Extract the (X, Y) coordinate from the center of the cell holding the provided text.  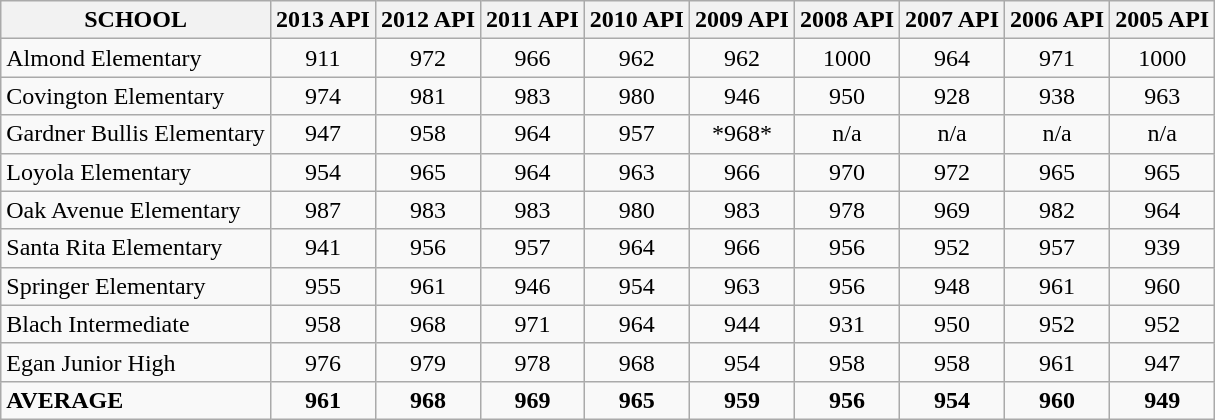
AVERAGE (136, 400)
Santa Rita Elementary (136, 248)
Blach Intermediate (136, 324)
911 (322, 58)
970 (846, 172)
2007 API (952, 20)
2008 API (846, 20)
976 (322, 362)
2009 API (742, 20)
SCHOOL (136, 20)
2006 API (1058, 20)
2013 API (322, 20)
2011 API (533, 20)
Loyola Elementary (136, 172)
979 (428, 362)
Egan Junior High (136, 362)
949 (1162, 400)
941 (322, 248)
Almond Elementary (136, 58)
Covington Elementary (136, 96)
938 (1058, 96)
987 (322, 210)
Gardner Bullis Elementary (136, 134)
939 (1162, 248)
*968* (742, 134)
Oak Avenue Elementary (136, 210)
928 (952, 96)
959 (742, 400)
2012 API (428, 20)
944 (742, 324)
955 (322, 286)
974 (322, 96)
948 (952, 286)
2010 API (636, 20)
981 (428, 96)
2005 API (1162, 20)
982 (1058, 210)
Springer Elementary (136, 286)
931 (846, 324)
